Capture the cell that displays the provided text and extract its (x, y) central coordinate. 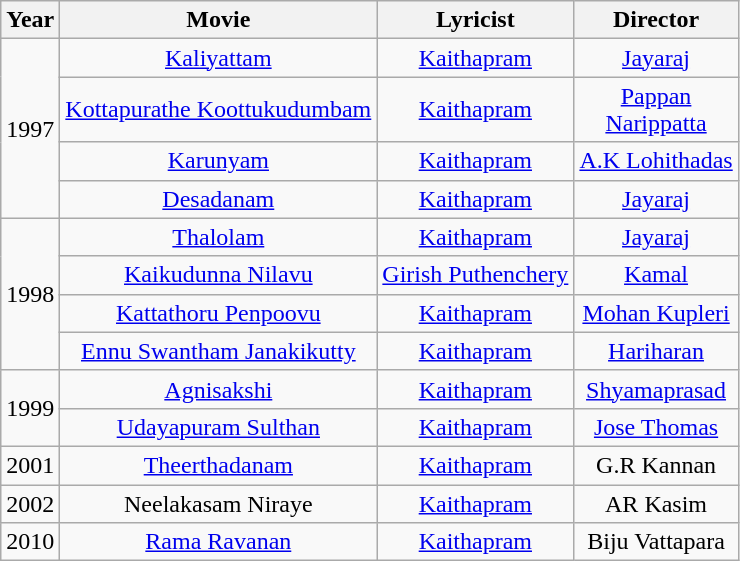
Jose Thomas (656, 427)
2001 (30, 465)
PappanNarippatta (656, 110)
Kamal (656, 275)
2002 (30, 503)
1998 (30, 294)
Udayapuram Sulthan (218, 427)
1997 (30, 128)
2010 (30, 542)
Kaliyattam (218, 58)
Thalolam (218, 237)
Kattathoru Penpoovu (218, 313)
Karunyam (218, 161)
Lyricist (476, 20)
Kottapurathe Koottukudumbam (218, 110)
Hariharan (656, 351)
Director (656, 20)
Shyamaprasad (656, 389)
Biju Vattapara (656, 542)
Desadanam (218, 199)
G.R Kannan (656, 465)
A.K Lohithadas (656, 161)
Rama Ravanan (218, 542)
Mohan Kupleri (656, 313)
Agnisakshi (218, 389)
Girish Puthenchery (476, 275)
Kaikudunna Nilavu (218, 275)
Theerthadanam (218, 465)
Ennu Swantham Janakikutty (218, 351)
AR Kasim (656, 503)
Year (30, 20)
1999 (30, 408)
Movie (218, 20)
Neelakasam Niraye (218, 503)
